Determine the [x, y] coordinate at the center of the cell enclosing the given text.  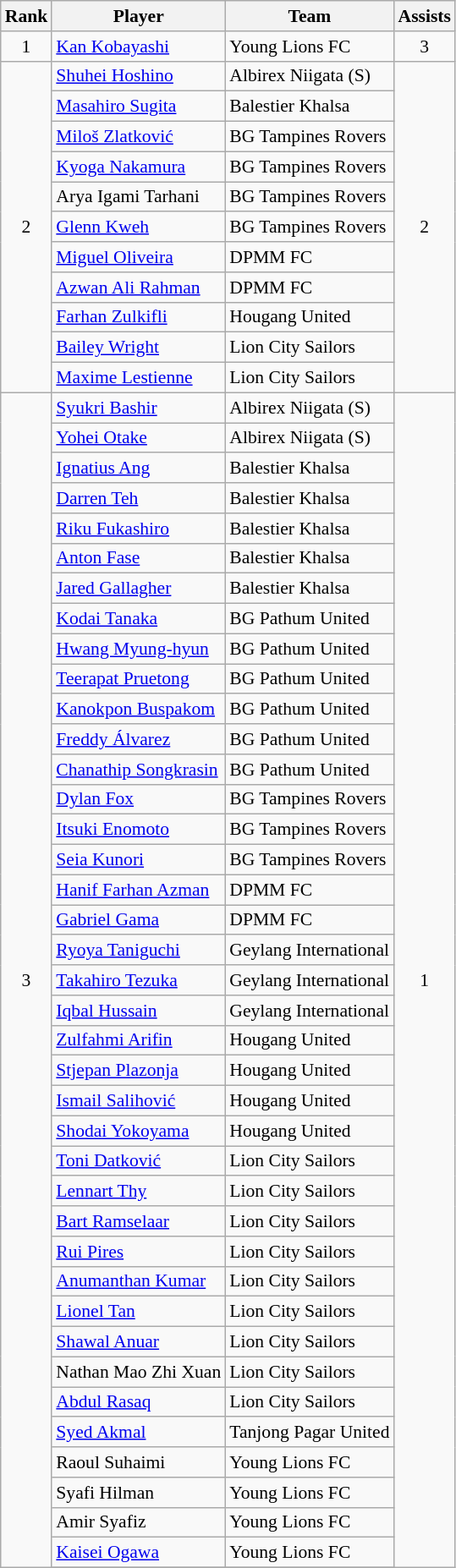
Azwan Ali Rahman [139, 288]
Darren Teh [139, 498]
Yohei Otake [139, 438]
Anton Fase [139, 558]
Ignatius Ang [139, 469]
Syafi Hilman [139, 1493]
Kanokpon Buspakom [139, 710]
Seia Kunori [139, 860]
Teerapat Pruetong [139, 679]
Gabriel Gama [139, 920]
Bart Ramselaar [139, 1221]
Itsuki Enomoto [139, 830]
Riku Fukashiro [139, 529]
Iqbal Hussain [139, 1011]
Assists [425, 16]
Syed Akmal [139, 1433]
Rank [27, 16]
Hanif Farhan Azman [139, 890]
Glenn Kweh [139, 228]
Stjepan Plazonja [139, 1071]
Chanathip Songkrasin [139, 770]
Takahiro Tezuka [139, 980]
Jared Gallagher [139, 589]
Amir Syafiz [139, 1522]
Kaisei Ogawa [139, 1553]
Shodai Yokoyama [139, 1131]
Player [139, 16]
Toni Datković [139, 1161]
Masahiro Sugita [139, 107]
Kodai Tanaka [139, 619]
Shawal Anuar [139, 1342]
Maxime Lestienne [139, 378]
Abdul Rasaq [139, 1402]
Arya Igami Tarhani [139, 197]
Anumanthan Kumar [139, 1281]
Farhan Zulkifli [139, 317]
Kan Kobayashi [139, 47]
Lennart Thy [139, 1192]
Syukri Bashir [139, 408]
Ryoya Taniguchi [139, 951]
Miloš Zlatković [139, 137]
Ismail Salihović [139, 1101]
Lionel Tan [139, 1312]
Shuhei Hoshino [139, 76]
Nathan Mao Zhi Xuan [139, 1372]
Hwang Myung-hyun [139, 649]
Rui Pires [139, 1252]
Freddy Álvarez [139, 739]
Miguel Oliveira [139, 257]
Zulfahmi Arifin [139, 1040]
Team [310, 16]
Dylan Fox [139, 799]
Bailey Wright [139, 348]
Tanjong Pagar United [310, 1433]
Kyoga Nakamura [139, 167]
Raoul Suhaimi [139, 1462]
